Locate the cell with the specified text and output its [x, y] center coordinate. 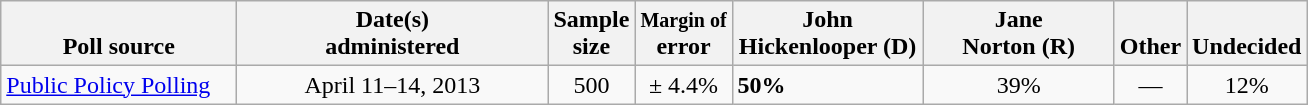
Poll source [119, 34]
Public Policy Polling [119, 85]
39% [1018, 85]
50% [828, 85]
Undecided [1247, 34]
Date(s)administered [392, 34]
April 11–14, 2013 [392, 85]
± 4.4% [684, 85]
500 [592, 85]
12% [1247, 85]
Samplesize [592, 34]
JaneNorton (R) [1018, 34]
Other [1150, 34]
JohnHickenlooper (D) [828, 34]
— [1150, 85]
Margin oferror [684, 34]
